Pinpoint the cell where the given text exists, returning its (x, y) midpoint coordinate. 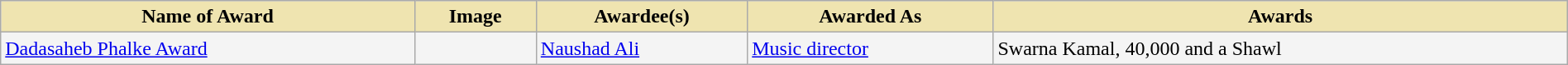
Awards (1280, 17)
Image (475, 17)
Dadasaheb Phalke Award (208, 48)
Naushad Ali (642, 48)
Awardee(s) (642, 17)
Awarded As (870, 17)
Name of Award (208, 17)
Music director (870, 48)
Swarna Kamal, 40,000 and a Shawl (1280, 48)
